Find where the given text appears and provide that cell's center as [X, Y] coordinate. 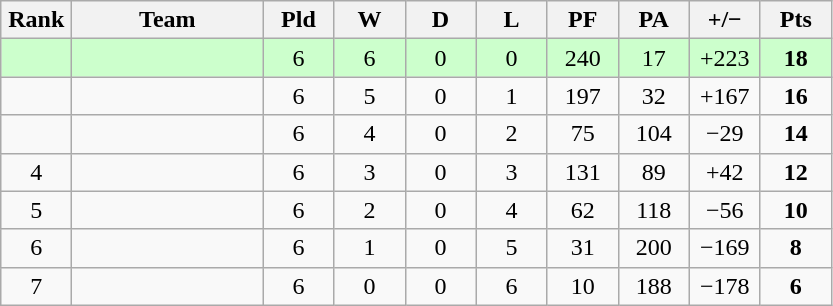
89 [654, 172]
−178 [724, 286]
8 [796, 248]
D [440, 20]
+167 [724, 96]
104 [654, 134]
188 [654, 286]
12 [796, 172]
240 [582, 58]
16 [796, 96]
+/− [724, 20]
118 [654, 210]
Rank [36, 20]
W [370, 20]
Pts [796, 20]
+42 [724, 172]
7 [36, 286]
131 [582, 172]
PA [654, 20]
200 [654, 248]
17 [654, 58]
32 [654, 96]
Team [168, 20]
62 [582, 210]
31 [582, 248]
−169 [724, 248]
14 [796, 134]
PF [582, 20]
Pld [298, 20]
75 [582, 134]
−29 [724, 134]
18 [796, 58]
+223 [724, 58]
L [512, 20]
197 [582, 96]
−56 [724, 210]
